Find where the given text appears and provide that cell's center as (x, y) coordinate. 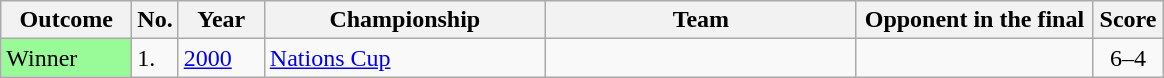
No. (155, 20)
1. (155, 58)
Team (700, 20)
Opponent in the final (974, 20)
Year (221, 20)
Score (1128, 20)
Nations Cup (404, 58)
Championship (404, 20)
Outcome (66, 20)
2000 (221, 58)
Winner (66, 58)
6–4 (1128, 58)
